For the text-containing cell, return its midpoint in (X, Y) coordinate format. 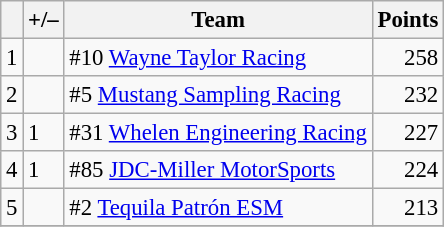
224 (408, 170)
+/– (44, 20)
#5 Mustang Sampling Racing (218, 95)
#2 Tequila Patrón ESM (218, 208)
2 (12, 95)
#85 JDC-Miller MotorSports (218, 170)
Team (218, 20)
#31 Whelen Engineering Racing (218, 133)
Points (408, 20)
227 (408, 133)
258 (408, 58)
213 (408, 208)
5 (12, 208)
3 (12, 133)
#10 Wayne Taylor Racing (218, 58)
232 (408, 95)
4 (12, 170)
